Output the (X, Y) coordinate of the center of the cell containing the given text.  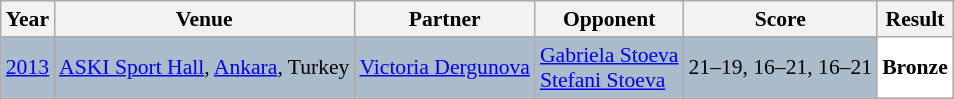
Victoria Dergunova (444, 68)
Venue (204, 19)
Gabriela Stoeva Stefani Stoeva (610, 68)
Score (781, 19)
Partner (444, 19)
Bronze (915, 68)
2013 (28, 68)
Opponent (610, 19)
ASKI Sport Hall, Ankara, Turkey (204, 68)
Result (915, 19)
Year (28, 19)
21–19, 16–21, 16–21 (781, 68)
